Return (X, Y) of the center of cell containing provided text 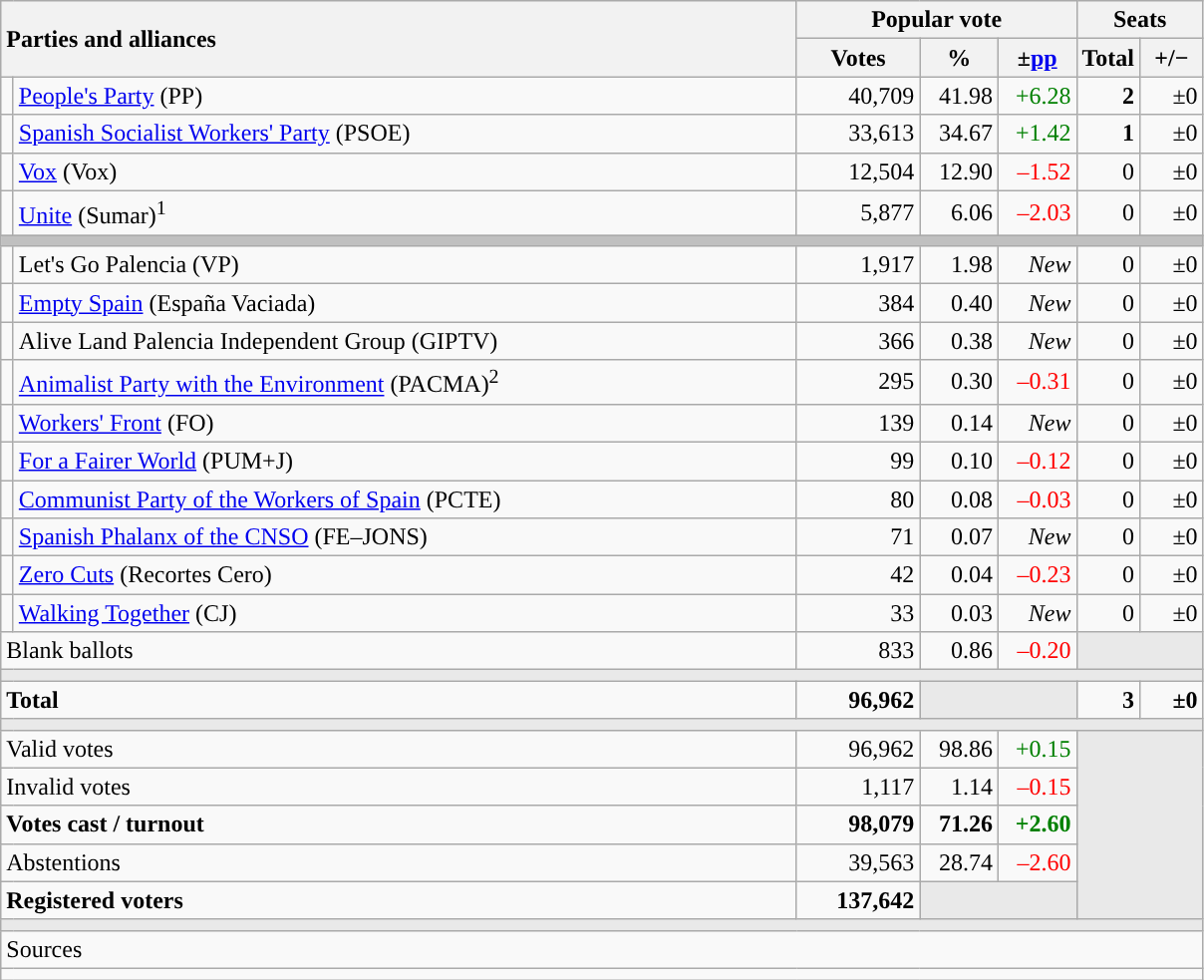
Registered voters (399, 900)
+0.15 (1037, 749)
–2.03 (1037, 213)
People's Party (PP) (405, 96)
–0.23 (1037, 575)
Parties and alliances (399, 39)
Spanish Phalanx of the CNSO (FE–JONS) (405, 537)
–0.15 (1037, 787)
Animalist Party with the Environment (PACMA)2 (405, 383)
12.90 (959, 171)
41.98 (959, 96)
0.08 (959, 499)
137,642 (858, 900)
39,563 (858, 862)
Invalid votes (399, 787)
98,079 (858, 824)
98.86 (959, 749)
12,504 (858, 171)
+2.60 (1037, 824)
1,117 (858, 787)
Votes (858, 58)
0.04 (959, 575)
0.14 (959, 423)
+/− (1172, 58)
Blank ballots (399, 651)
Workers' Front (FO) (405, 423)
833 (858, 651)
Sources (602, 949)
80 (858, 499)
–0.31 (1037, 383)
0.86 (959, 651)
Votes cast / turnout (399, 824)
For a Fairer World (PUM+J) (405, 461)
0.03 (959, 613)
Empty Spain (España Vaciada) (405, 303)
–2.60 (1037, 862)
40,709 (858, 96)
1.98 (959, 265)
366 (858, 341)
±pp (1037, 58)
1 (1108, 134)
Vox (Vox) (405, 171)
0.40 (959, 303)
Valid votes (399, 749)
33,613 (858, 134)
Walking Together (CJ) (405, 613)
Alive Land Palencia Independent Group (GIPTV) (405, 341)
–1.52 (1037, 171)
99 (858, 461)
42 (858, 575)
–0.03 (1037, 499)
1,917 (858, 265)
% (959, 58)
1.14 (959, 787)
33 (858, 613)
28.74 (959, 862)
295 (858, 383)
6.06 (959, 213)
Communist Party of the Workers of Spain (PCTE) (405, 499)
–0.20 (1037, 651)
Abstentions (399, 862)
0.30 (959, 383)
2 (1108, 96)
Seats (1140, 20)
139 (858, 423)
3 (1108, 700)
384 (858, 303)
Unite (Sumar)1 (405, 213)
0.38 (959, 341)
0.07 (959, 537)
–0.12 (1037, 461)
Zero Cuts (Recortes Cero) (405, 575)
34.67 (959, 134)
5,877 (858, 213)
71.26 (959, 824)
0.10 (959, 461)
Popular vote (937, 20)
71 (858, 537)
Let's Go Palencia (VP) (405, 265)
Spanish Socialist Workers' Party (PSOE) (405, 134)
+6.28 (1037, 96)
+1.42 (1037, 134)
